From the cell containing the given text, extract its center point as (X, Y) coordinate. 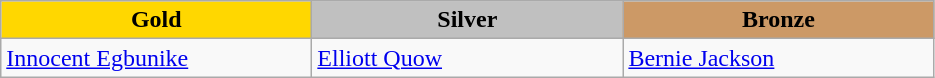
Gold (156, 20)
Bronze (778, 20)
Elliott Quow (468, 58)
Bernie Jackson (778, 58)
Silver (468, 20)
Innocent Egbunike (156, 58)
